Find where the given text appears and provide that cell's center as (x, y) coordinate. 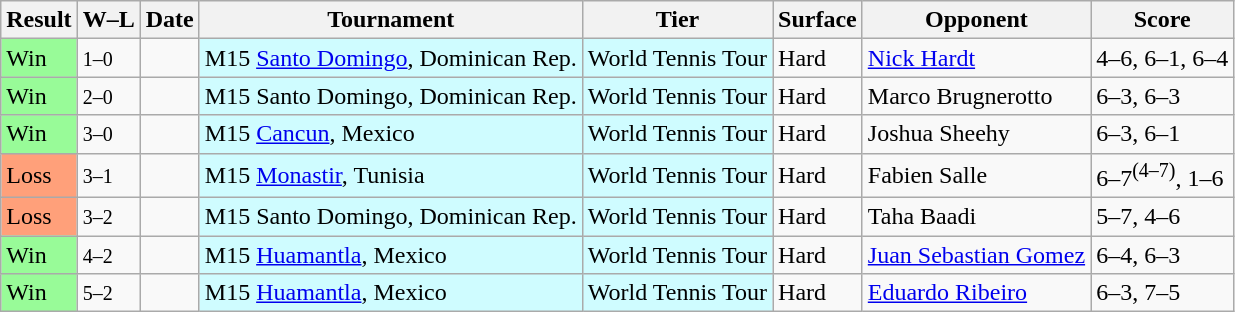
6–7(4–7), 1–6 (1162, 176)
1–0 (108, 58)
Nick Hardt (976, 58)
Joshua Sheehy (976, 134)
4–2 (108, 255)
5–2 (108, 293)
3–0 (108, 134)
Taha Baadi (976, 217)
5–7, 4–6 (1162, 217)
Marco Brugnerotto (976, 96)
W–L (108, 20)
3–2 (108, 217)
Fabien Salle (976, 176)
M15 Cancun, Mexico (390, 134)
Tournament (390, 20)
Juan Sebastian Gomez (976, 255)
Surface (818, 20)
Result (39, 20)
3–1 (108, 176)
Opponent (976, 20)
4–6, 6–1, 6–4 (1162, 58)
2–0 (108, 96)
6–3, 7–5 (1162, 293)
Eduardo Ribeiro (976, 293)
M15 Monastir, Tunisia (390, 176)
6–4, 6–3 (1162, 255)
6–3, 6–3 (1162, 96)
6–3, 6–1 (1162, 134)
Date (170, 20)
Tier (677, 20)
Score (1162, 20)
